Scan for the cell matching the given text and deliver its [X, Y] coordinate at center. 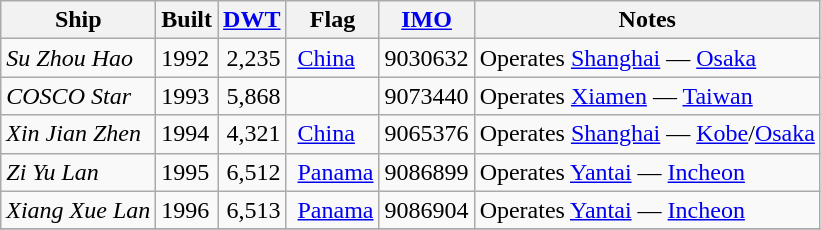
9086899 [426, 172]
Operates Shanghai — Kobe/Osaka [647, 134]
Flag [332, 20]
2,235 [252, 58]
1996 [187, 210]
DWT [252, 20]
9065376 [426, 134]
6,512 [252, 172]
Zi Yu Lan [78, 172]
Operates Shanghai — Osaka [647, 58]
Built [187, 20]
Xin Jian Zhen [78, 134]
5,868 [252, 96]
4,321 [252, 134]
1995 [187, 172]
1992 [187, 58]
6,513 [252, 210]
Operates Xiamen — Taiwan [647, 96]
COSCO Star [78, 96]
Xiang Xue Lan [78, 210]
IMO [426, 20]
Notes [647, 20]
1993 [187, 96]
9073440 [426, 96]
9086904 [426, 210]
1994 [187, 134]
Su Zhou Hao [78, 58]
Ship [78, 20]
9030632 [426, 58]
